Search for the cell housing the specified text and yield its [x, y] center coordinate. 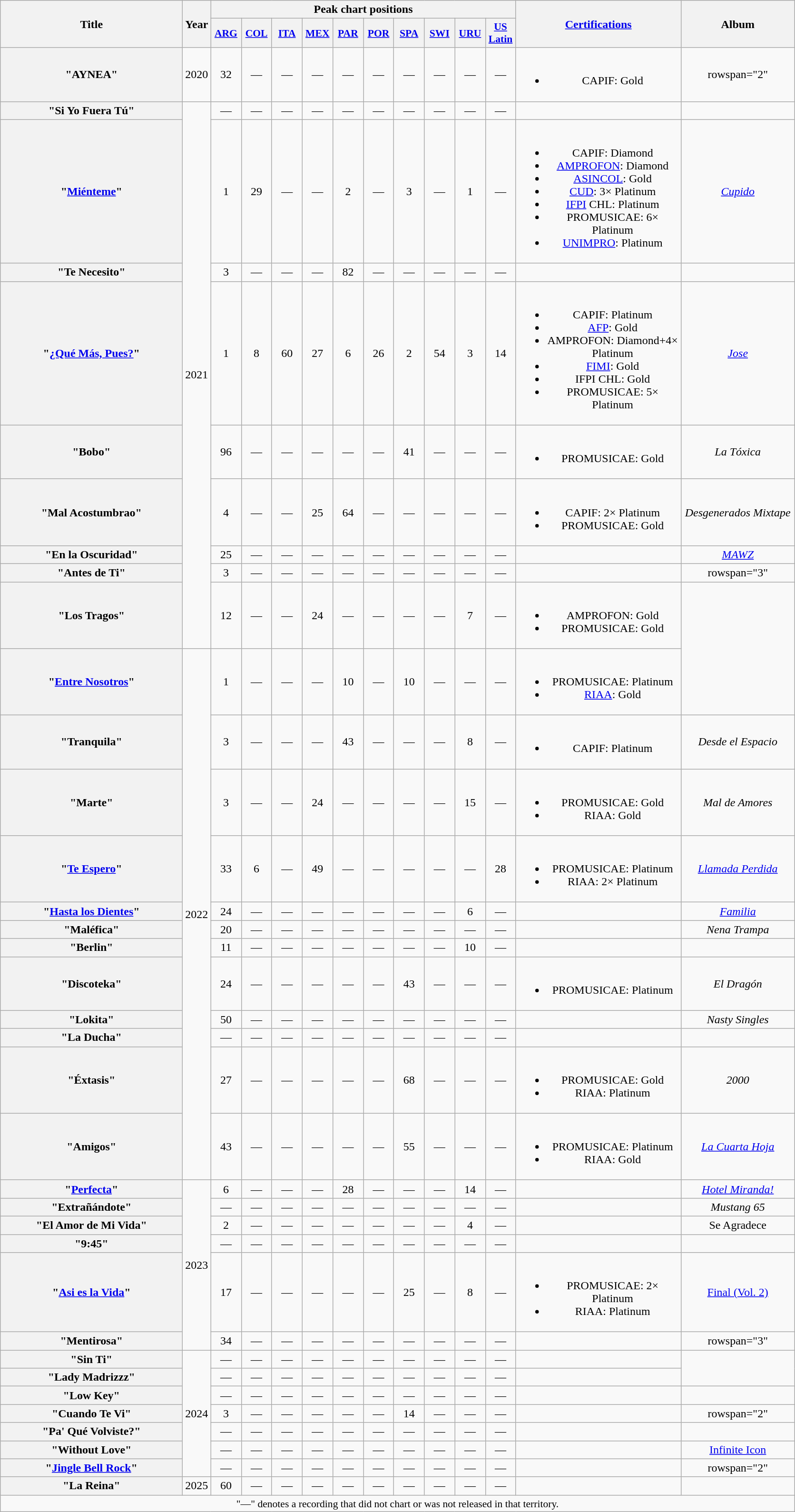
"Lady Madrizzz" [91, 1377]
PAR [348, 33]
Cupido [737, 191]
"Te Espero" [91, 869]
PROMUSICAE: Platinum [599, 983]
50 [226, 1019]
Final (Vol. 2) [737, 1293]
"Antes de Ti" [91, 573]
Llamada Perdida [737, 869]
PROMUSICAE: 2× PlatinumRIAA: Platinum [599, 1293]
7 [470, 615]
Hotel Miranda! [737, 1189]
PROMUSICAE: GoldRIAA: Platinum [599, 1080]
CAPIF: PlatinumAFP: GoldAMPROFON: Diamond+4× PlatinumFIMI: GoldIFPI CHL: GoldPROMUSICAE: 5× Platinum [599, 353]
34 [226, 1341]
Album [737, 24]
2021 [197, 375]
MAWZ [737, 554]
ITA [287, 33]
"9:45" [91, 1244]
2020 [197, 74]
Desgenerados Mixtape [737, 512]
68 [409, 1080]
"Without Love" [91, 1450]
"Extrañándote" [91, 1207]
Nena Trampa [737, 929]
"Low Key" [91, 1395]
"Maléfica" [91, 929]
33 [226, 869]
"Mal Acostumbrao" [91, 512]
Title [91, 24]
"Lokita" [91, 1019]
La Tóxica [737, 452]
El Dragón [737, 983]
"Jingle Bell Rock" [91, 1468]
"—" denotes a recording that did not chart or was not released in that territory. [398, 1503]
2022 [197, 915]
"El Amor de Mi Vida" [91, 1225]
15 [470, 802]
49 [317, 869]
"Asi es la Vida" [91, 1293]
"Hasta los Dientes" [91, 911]
"Si Yo Fuera Tú" [91, 110]
2023 [197, 1265]
54 [440, 353]
26 [379, 353]
La Cuarta Hoja [737, 1146]
55 [409, 1146]
"Mentirosa" [91, 1341]
Se Agradece [737, 1225]
Infinite Icon [737, 1450]
"Tranquila" [91, 742]
"Cuando Te Vi" [91, 1413]
PROMUSICAE: GoldRIAA: Gold [599, 802]
64 [348, 512]
2024 [197, 1413]
Peak chart positions [363, 10]
"AYNEA" [91, 74]
SWI [440, 33]
Nasty Singles [737, 1019]
"Entre Nosotros" [91, 682]
Jose [737, 353]
82 [348, 272]
32 [226, 74]
MEX [317, 33]
Familia [737, 911]
17 [226, 1293]
ARG [226, 33]
41 [409, 452]
Year [197, 24]
Desde el Espacio [737, 742]
COL [256, 33]
URU [470, 33]
POR [379, 33]
12 [226, 615]
PROMUSICAE: PlatinumRIAA: 2× Platinum [599, 869]
"Discoteka" [91, 983]
Mustang 65 [737, 1207]
"Sin Ti" [91, 1359]
"La Ducha" [91, 1038]
20 [226, 929]
"La Reina" [91, 1486]
29 [256, 191]
"Amigos" [91, 1146]
2025 [197, 1486]
SPA [409, 33]
Certifications [599, 24]
96 [226, 452]
"Berlin" [91, 948]
"Te Necesito" [91, 272]
CAPIF: Gold [599, 74]
"Perfecta" [91, 1189]
"Bobo" [91, 452]
CAPIF: DiamondAMPROFON: DiamondASINCOL: GoldCUD: 3× PlatinumIFPI CHL: PlatinumPROMUSICAE: 6× PlatinumUNIMPRO: Platinum [599, 191]
CAPIF: Platinum [599, 742]
Mal de Amores [737, 802]
11 [226, 948]
"Los Tragos" [91, 615]
"Marte" [91, 802]
"Pa' Qué Volviste?" [91, 1432]
"Miénteme" [91, 191]
CAPIF: 2× PlatinumPROMUSICAE: Gold [599, 512]
2000 [737, 1080]
PROMUSICAE: Gold [599, 452]
AMPROFON: GoldPROMUSICAE: Gold [599, 615]
"¿Qué Más, Pues?" [91, 353]
USLatin [501, 33]
"En la Oscuridad" [91, 554]
"Éxtasis" [91, 1080]
